From the cell containing the given text, extract its center point as [X, Y] coordinate. 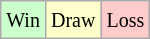
Draw [72, 20]
Win [24, 20]
Loss [126, 20]
